Find where the given text appears and provide that cell's center as [x, y] coordinate. 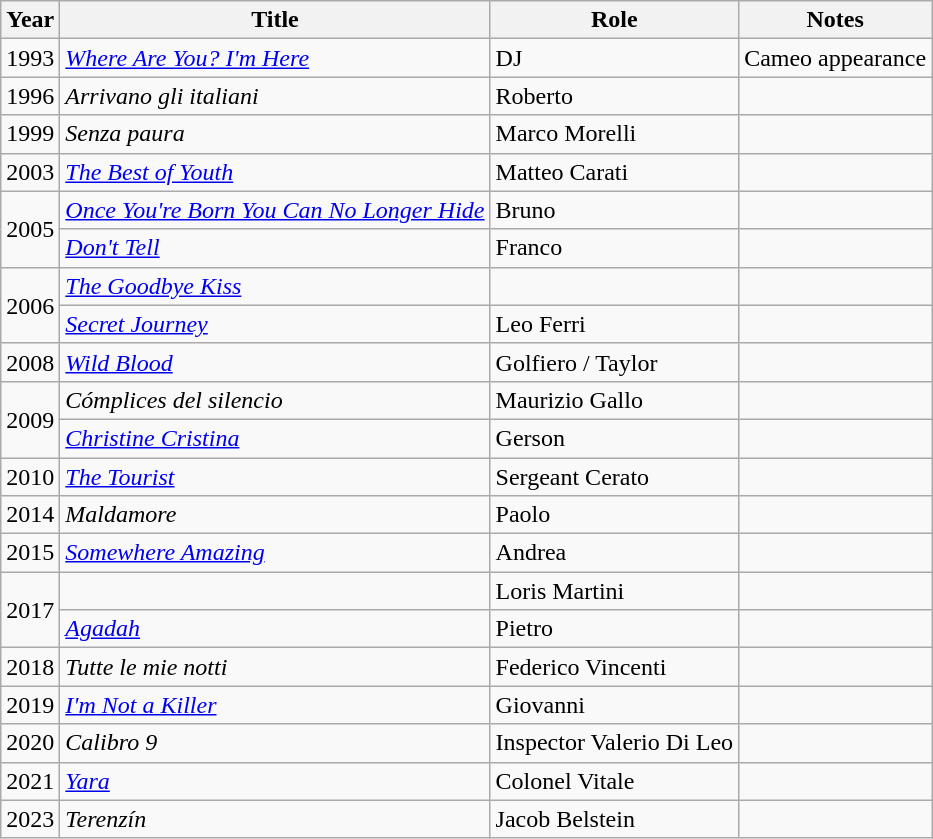
Leo Ferri [614, 324]
Wild Blood [275, 362]
Inspector Valerio Di Leo [614, 743]
2014 [30, 515]
Andrea [614, 553]
2018 [30, 667]
Gerson [614, 438]
2008 [30, 362]
2010 [30, 477]
I'm Not a Killer [275, 705]
Federico Vincenti [614, 667]
The Best of Youth [275, 172]
2005 [30, 229]
Don't Tell [275, 248]
Notes [836, 20]
Year [30, 20]
DJ [614, 58]
Loris Martini [614, 591]
Paolo [614, 515]
Sergeant Cerato [614, 477]
The Tourist [275, 477]
2023 [30, 819]
Arrivano gli italiani [275, 96]
Role [614, 20]
Franco [614, 248]
Jacob Belstein [614, 819]
Maldamore [275, 515]
2015 [30, 553]
Senza paura [275, 134]
The Goodbye Kiss [275, 286]
1993 [30, 58]
Tutte le mie notti [275, 667]
Agadah [275, 629]
Marco Morelli [614, 134]
2021 [30, 781]
2017 [30, 610]
Calibro 9 [275, 743]
Title [275, 20]
Where Are You? I'm Here [275, 58]
Matteo Carati [614, 172]
2020 [30, 743]
Terenzín [275, 819]
2006 [30, 305]
Once You're Born You Can No Longer Hide [275, 210]
Golfiero / Taylor [614, 362]
Roberto [614, 96]
1996 [30, 96]
1999 [30, 134]
Colonel Vitale [614, 781]
Secret Journey [275, 324]
2009 [30, 419]
Somewhere Amazing [275, 553]
2019 [30, 705]
Bruno [614, 210]
Cameo appearance [836, 58]
Cómplices del silencio [275, 400]
Yara [275, 781]
Giovanni [614, 705]
Maurizio Gallo [614, 400]
2003 [30, 172]
Christine Cristina [275, 438]
Pietro [614, 629]
